Output the [X, Y] coordinate of the center of the cell containing the given text.  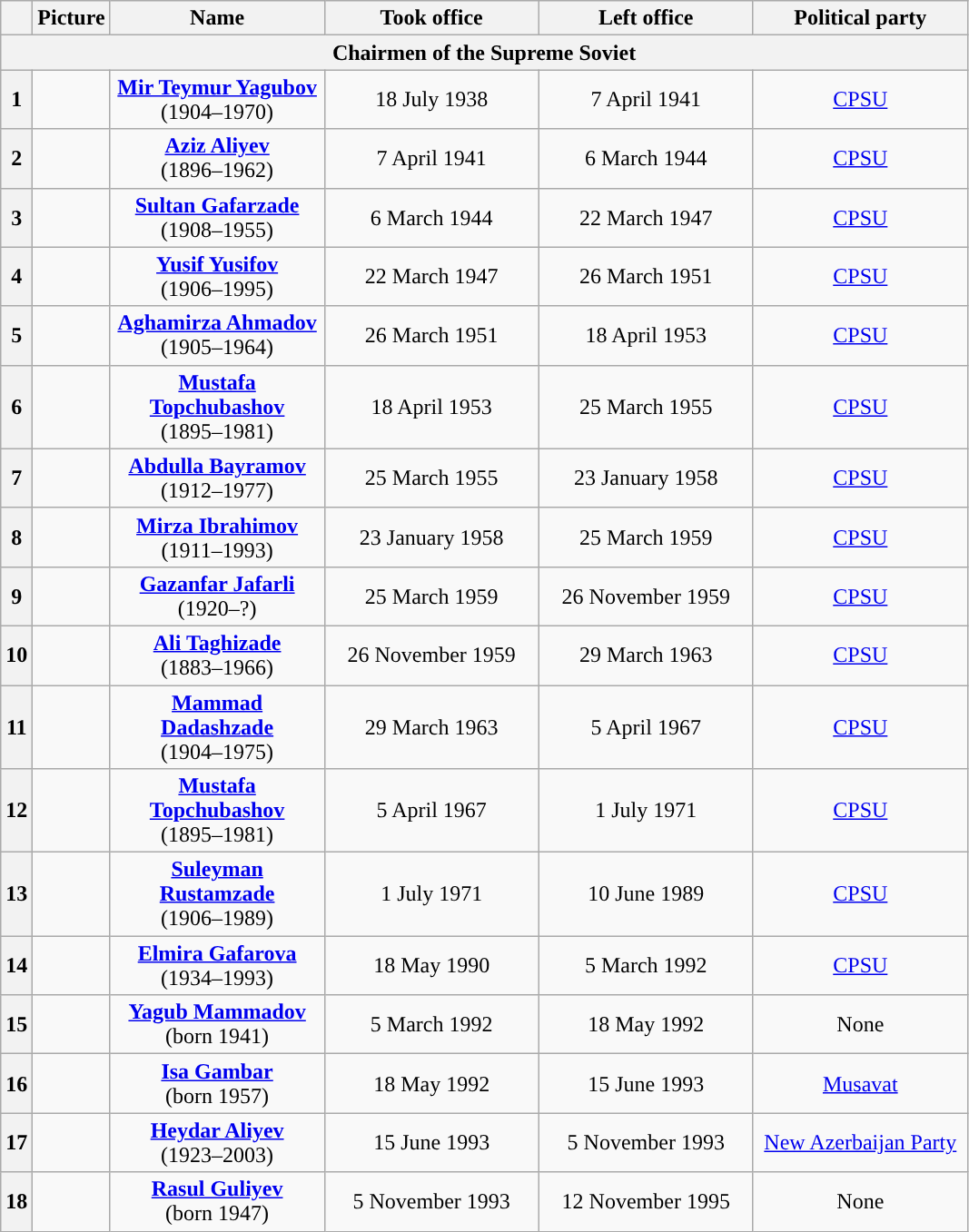
1 [16, 100]
Musavat [860, 1084]
13 [16, 894]
11 [16, 726]
Abdulla Bayramov(1912–1977) [217, 478]
Rasul Guliyev(born 1947) [217, 1202]
2 [16, 158]
14 [16, 966]
4 [16, 276]
16 [16, 1084]
10 June 1989 [646, 894]
Sultan Gafarzade(1908–1955) [217, 218]
Mammad Dadashzade(1904–1975) [217, 726]
Suleyman Rustamzade(1906–1989) [217, 894]
Picture [71, 18]
8 [16, 537]
6 [16, 407]
Yagub Mammadov(born 1941) [217, 1024]
Took office [431, 18]
7 [16, 478]
Gazanfar Jafarli(1920–?) [217, 596]
Aghamirza Ahmadov(1905–1964) [217, 336]
5 [16, 336]
Name [217, 18]
9 [16, 596]
Elmira Gafarova(1934–1993) [217, 966]
18 July 1938 [431, 100]
Ali Taghizade(1883–1966) [217, 655]
Mir Teymur Yagubov(1904–1970) [217, 100]
Yusif Yusifov(1906–1995) [217, 276]
Left office [646, 18]
Mirza Ibrahimov(1911–1993) [217, 537]
Heydar Aliyev(1923–2003) [217, 1142]
18 May 1990 [431, 966]
12 November 1995 [646, 1202]
Aziz Aliyev(1896–1962) [217, 158]
10 [16, 655]
15 [16, 1024]
12 [16, 811]
Political party [860, 18]
18 [16, 1202]
3 [16, 218]
Chairmen of the Supreme Soviet [485, 53]
New Azerbaijan Party [860, 1142]
Isa Gambar(born 1957) [217, 1084]
17 [16, 1142]
